Find where the given text appears and provide that cell's center as [x, y] coordinate. 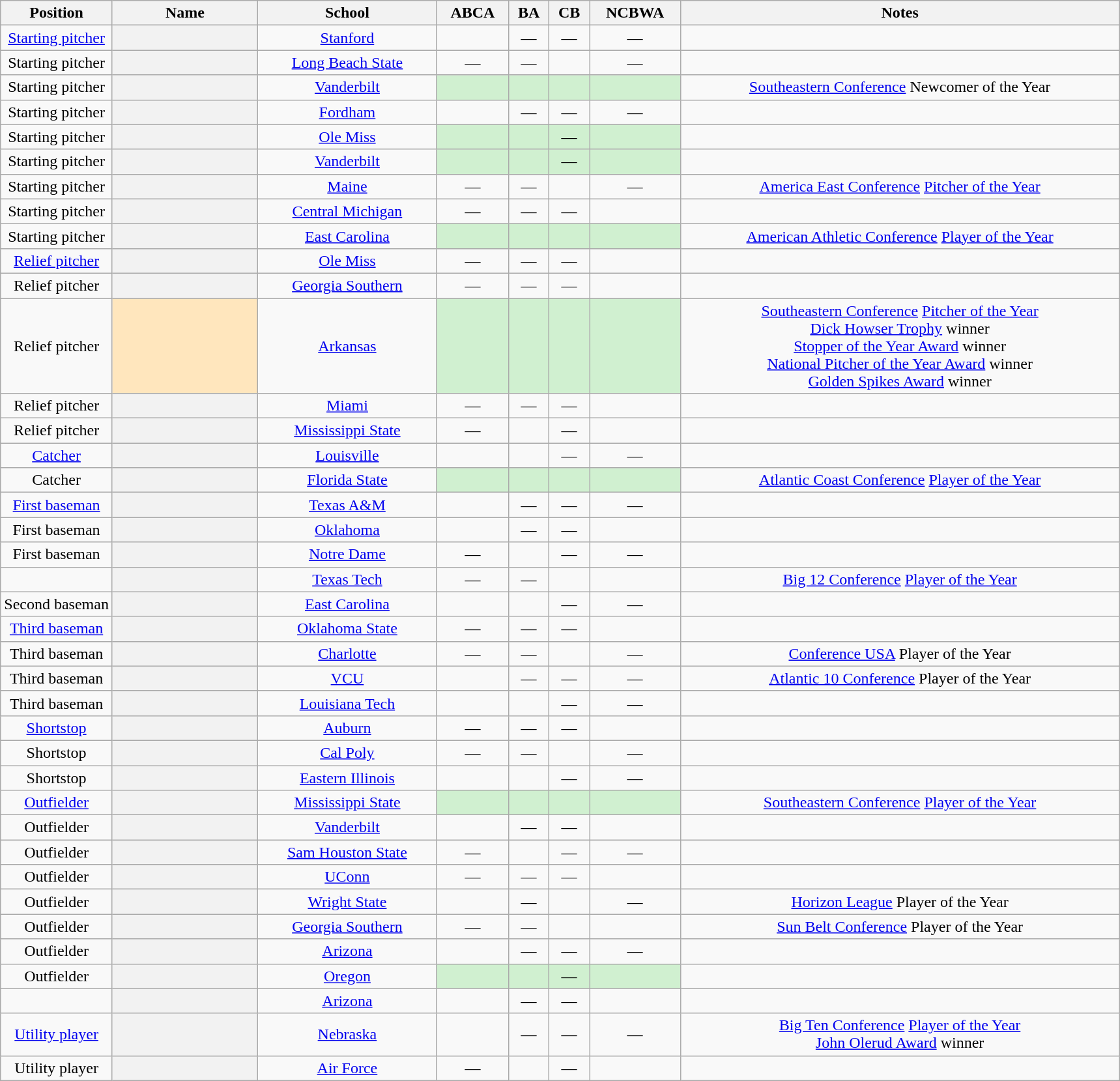
Nebraska [348, 1035]
Sun Belt Conference Player of the Year [900, 927]
Notre Dame [348, 555]
Arkansas [348, 346]
Conference USA Player of the Year [900, 654]
Maine [348, 186]
Miami [348, 406]
America East Conference Pitcher of the Year [900, 186]
Fordham [348, 112]
VCU [348, 678]
Big Ten Conference Player of the YearJohn Olerud Award winner [900, 1035]
Eastern Illinois [348, 777]
Texas A&M [348, 505]
Sam Houston State [348, 852]
NCBWA [635, 13]
Texas Tech [348, 579]
BA [529, 13]
Charlotte [348, 654]
Atlantic Coast Conference Player of the Year [900, 480]
Central Michigan [348, 211]
Cal Poly [348, 753]
Oklahoma [348, 530]
Name [185, 13]
Atlantic 10 Conference Player of the Year [900, 678]
American Athletic Conference Player of the Year [900, 236]
Louisville [348, 455]
Louisiana Tech [348, 703]
Oregon [348, 976]
Horizon League Player of the Year [900, 902]
Auburn [348, 728]
Air Force [348, 1068]
Southeastern Conference Player of the Year [900, 803]
UConn [348, 877]
Oklahoma State [348, 629]
ABCA [472, 13]
Long Beach State [348, 63]
Wright State [348, 902]
Position [57, 13]
CB [569, 13]
Big 12 Conference Player of the Year [900, 579]
Stanford [348, 38]
Second baseman [57, 604]
Florida State [348, 480]
Notes [900, 13]
School [348, 13]
Southeastern Conference Newcomer of the Year [900, 87]
